From the cell containing the given text, extract its center point as [x, y] coordinate. 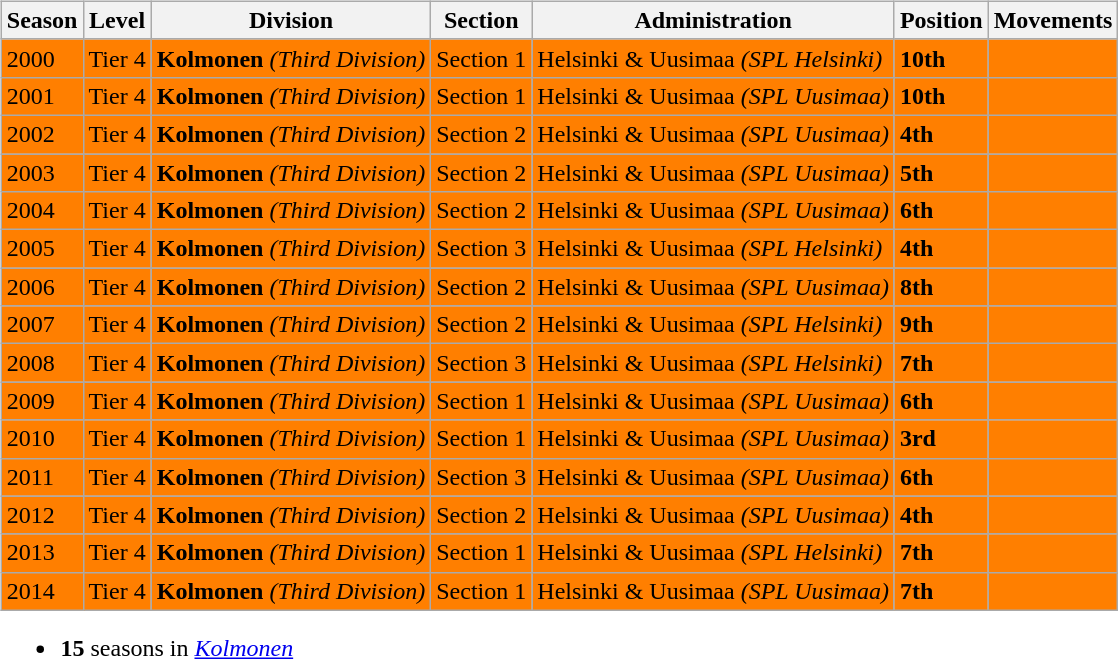
9th [941, 325]
2006 [42, 287]
Position [941, 20]
2014 [42, 591]
2000 [42, 58]
Division [291, 20]
2012 [42, 515]
8th [941, 287]
2003 [42, 173]
2010 [42, 439]
2013 [42, 553]
Administration [714, 20]
2007 [42, 325]
2005 [42, 249]
2008 [42, 363]
Section [482, 20]
2011 [42, 477]
Season [42, 20]
2001 [42, 96]
2004 [42, 211]
Movements [1053, 20]
5th [941, 173]
Level [117, 20]
2002 [42, 134]
2009 [42, 401]
3rd [941, 439]
